Detect which cell encompasses the target text, then output its [x, y] center coordinate. 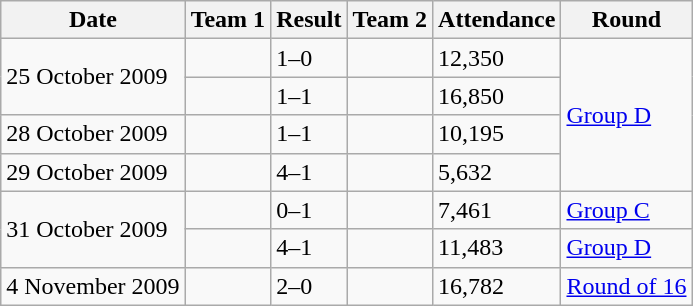
Result [309, 20]
Round [626, 20]
25 October 2009 [93, 77]
Date [93, 20]
28 October 2009 [93, 134]
5,632 [497, 172]
11,483 [497, 248]
10,195 [497, 134]
16,782 [497, 286]
31 October 2009 [93, 229]
12,350 [497, 58]
1–0 [309, 58]
Team 1 [228, 20]
Group C [626, 210]
0–1 [309, 210]
Round of 16 [626, 286]
7,461 [497, 210]
29 October 2009 [93, 172]
2–0 [309, 286]
16,850 [497, 96]
4 November 2009 [93, 286]
Team 2 [390, 20]
Attendance [497, 20]
